From the cell containing the given text, extract its center point as (x, y) coordinate. 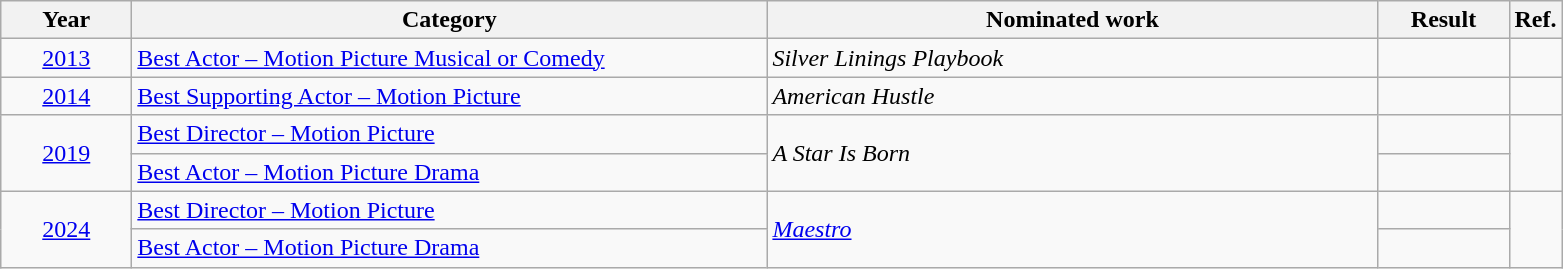
2024 (66, 229)
Nominated work (1072, 20)
Best Actor – Motion Picture Musical or Comedy (450, 58)
Ref. (1536, 20)
Year (66, 20)
Best Supporting Actor – Motion Picture (450, 96)
Result (1444, 20)
Category (450, 20)
Maestro (1072, 229)
2014 (66, 96)
2013 (66, 58)
2019 (66, 153)
A Star Is Born (1072, 153)
American Hustle (1072, 96)
Silver Linings Playbook (1072, 58)
